Pinpoint the cell where the given text exists, returning its (X, Y) midpoint coordinate. 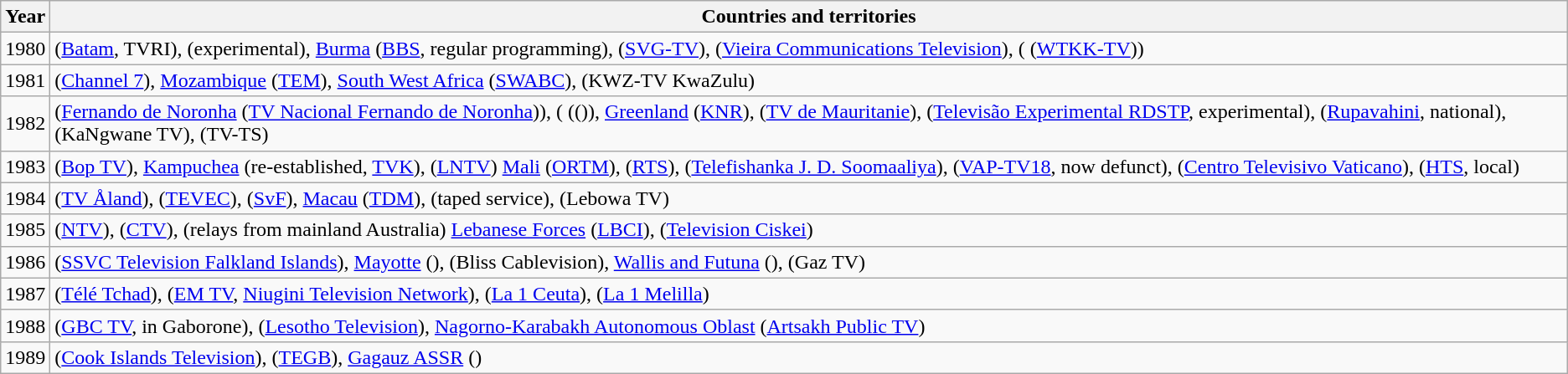
(TV Åland), (TEVEC), (SvF), Macau (TDM), (taped service), (Lebowa TV) (809, 198)
1988 (25, 325)
1981 (25, 80)
(Batam, TVRI), (experimental), Burma (BBS, regular programming), (SVG-TV), (Vieira Communications Television), ( (WTKK-TV)) (809, 49)
(GBC TV, in Gaborone), (Lesotho Television), Nagorno-Karabakh Autonomous Oblast (Artsakh Public TV) (809, 325)
(Channel 7), Mozambique (TEM), South West Africa (SWABC), (KWZ-TV KwaZulu) (809, 80)
Countries and territories (809, 17)
1983 (25, 167)
1982 (25, 124)
(Télé Tchad), (EM TV, Niugini Television Network), (La 1 Ceuta), (La 1 Melilla) (809, 294)
(SSVC Television Falkland Islands), Mayotte (), (Bliss Cablevision), Wallis and Futuna (), (Gaz TV) (809, 262)
Year (25, 17)
(Cook Islands Television), (TEGB), Gagauz ASSR () (809, 357)
1986 (25, 262)
1980 (25, 49)
1984 (25, 198)
1989 (25, 357)
1985 (25, 230)
(NTV), (CTV), (relays from mainland Australia) Lebanese Forces (LBCI), (Television Ciskei) (809, 230)
1987 (25, 294)
